Provide the [x, y] coordinate of the cell's center where the given text is located.  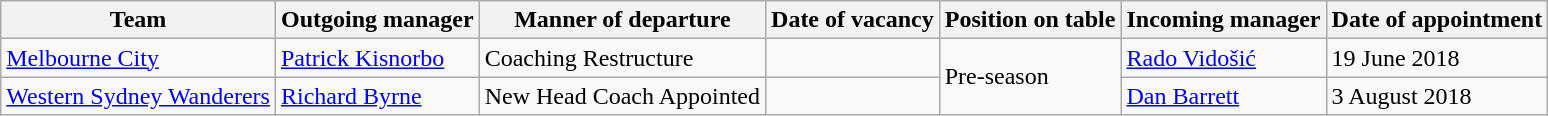
New Head Coach Appointed [622, 96]
Dan Barrett [1224, 96]
Manner of departure [622, 20]
Outgoing manager [377, 20]
Melbourne City [138, 58]
Coaching Restructure [622, 58]
Position on table [1030, 20]
Patrick Kisnorbo [377, 58]
19 June 2018 [1437, 58]
Pre-season [1030, 77]
Date of appointment [1437, 20]
Date of vacancy [853, 20]
Incoming manager [1224, 20]
Rado Vidošić [1224, 58]
Western Sydney Wanderers [138, 96]
3 August 2018 [1437, 96]
Richard Byrne [377, 96]
Team [138, 20]
